Return (X, Y) of the center of cell containing provided text 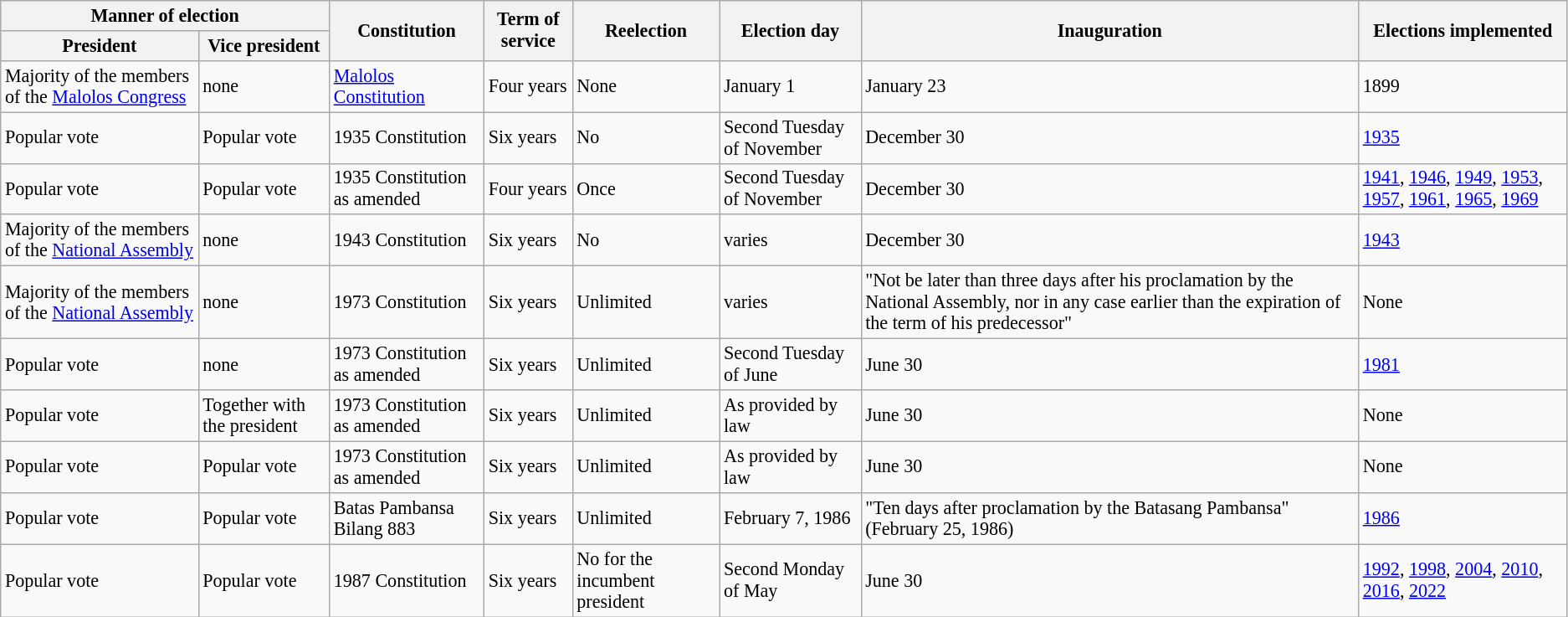
Reelection (646, 30)
President (100, 45)
1935 Constitution (407, 137)
1935 (1463, 137)
1941, 1946, 1949, 1953, 1957, 1961, 1965, 1969 (1463, 189)
Batas Pambansa Bilang 883 (407, 517)
Vice president (264, 45)
Term of service (529, 30)
1943 Constitution (407, 239)
1943 (1463, 239)
1992, 1998, 2004, 2010, 2016, 2022 (1463, 579)
Majority of the members of the Malolos Congress (100, 85)
1987 Constitution (407, 579)
Second Tuesday of June (790, 363)
Election day (790, 30)
1935 Constitution as amended (407, 189)
January 23 (1109, 85)
1973 Constitution (407, 301)
Constitution (407, 30)
1986 (1463, 517)
No for the incumbent president (646, 579)
1899 (1463, 85)
"Ten days after proclamation by the Batasang Pambansa" (February 25, 1986) (1109, 517)
Manner of election (166, 15)
Second Monday of May (790, 579)
1981 (1463, 363)
Elections implemented (1463, 30)
Once (646, 189)
February 7, 1986 (790, 517)
Malolos Constitution (407, 85)
Inauguration (1109, 30)
Together with the president (264, 415)
January 1 (790, 85)
